From the cell containing the given text, extract its center point as [x, y] coordinate. 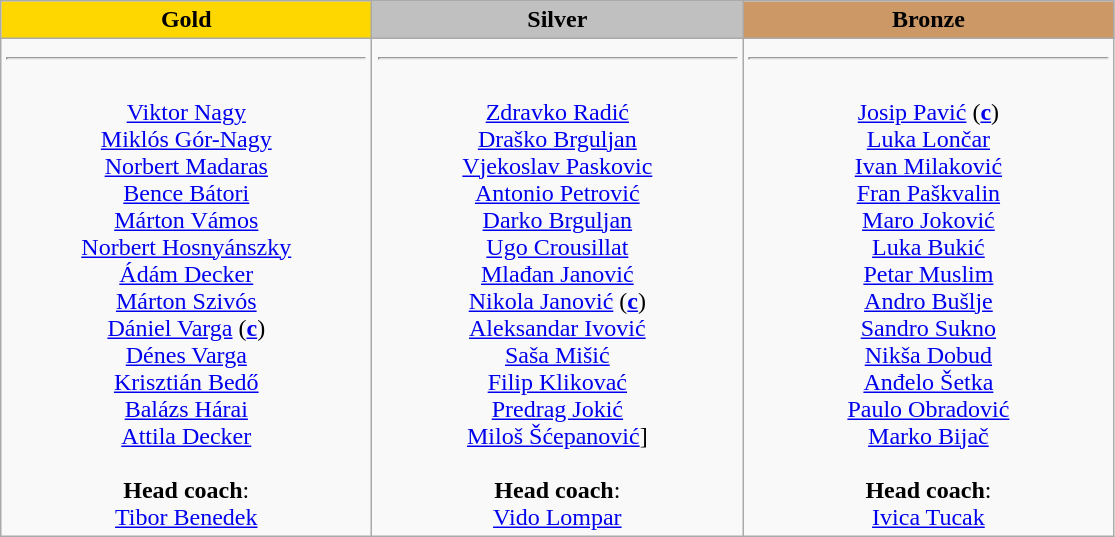
Bronze [928, 20]
Gold [186, 20]
Silver [558, 20]
